Extract the (X, Y) coordinate from the center of the cell holding the provided text.  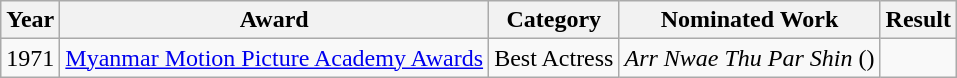
Myanmar Motion Picture Academy Awards (274, 58)
Award (274, 20)
1971 (30, 58)
Nominated Work (750, 20)
Year (30, 20)
Category (554, 20)
Best Actress (554, 58)
Result (918, 20)
Arr Nwae Thu Par Shin () (750, 58)
